Return the [x, y] coordinate for the center point of the cell that contains the specified text.  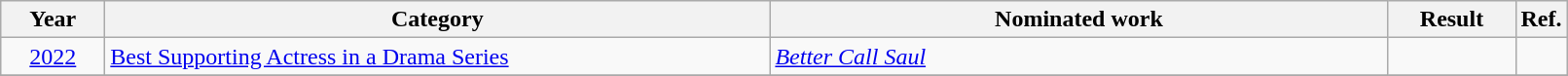
Category [438, 19]
Ref. [1542, 19]
Year [53, 19]
Better Call Saul [1078, 57]
2022 [53, 57]
Best Supporting Actress in a Drama Series [438, 57]
Result [1452, 19]
Nominated work [1078, 19]
